Locate the cell with the specified text and output its (X, Y) center coordinate. 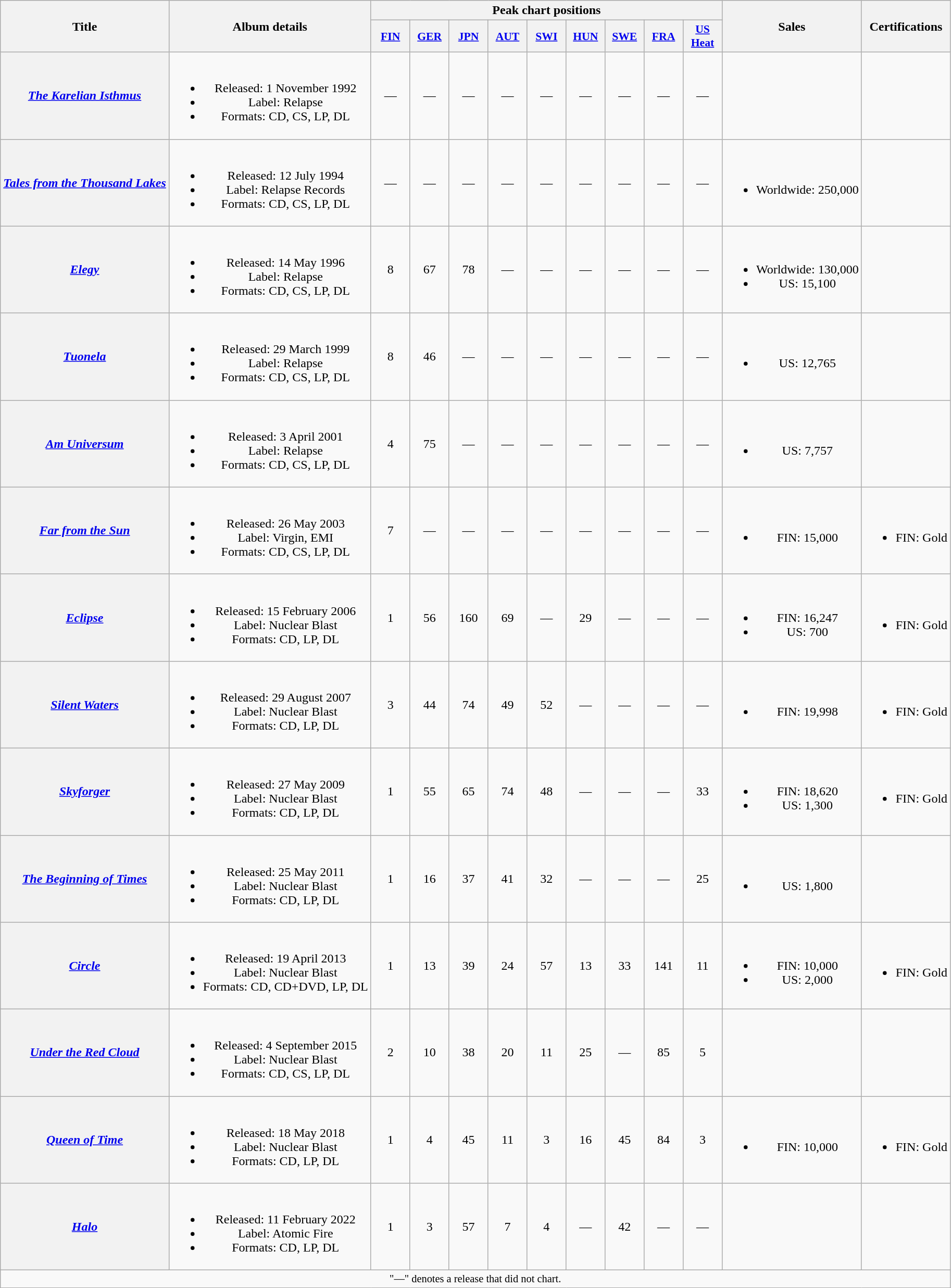
Skyforger (85, 792)
49 (507, 704)
AUT (507, 36)
GER (429, 36)
FIN: 15,000 (792, 530)
65 (469, 792)
29 (585, 618)
Eclipse (85, 618)
38 (469, 1053)
37 (469, 879)
Released: 14 May 1996Label: RelapseFormats: CD, CS, LP, DL (270, 270)
Released: 4 September 2015Label: Nuclear BlastFormats: CD, CS, LP, DL (270, 1053)
Released: 1 November 1992Label: RelapseFormats: CD, CS, LP, DL (270, 96)
46 (429, 356)
Released: 11 February 2022Label: Atomic FireFormats: CD, LP, DL (270, 1227)
67 (429, 270)
FIN: 18,620US: 1,300 (792, 792)
160 (469, 618)
US Heat (703, 36)
Album details (270, 26)
24 (507, 966)
Released: 29 March 1999Label: RelapseFormats: CD, CS, LP, DL (270, 356)
FIN: 19,998 (792, 704)
Under the Red Cloud (85, 1053)
FRA (664, 36)
"—" denotes a release that did not chart. (475, 1279)
Peak chart positions (546, 10)
Silent Waters (85, 704)
84 (664, 1140)
HUN (585, 36)
Released: 18 May 2018Label: Nuclear BlastFormats: CD, LP, DL (270, 1140)
Released: 15 February 2006Label: Nuclear BlastFormats: CD, LP, DL (270, 618)
39 (469, 966)
Worldwide: 250,000 (792, 182)
78 (469, 270)
The Beginning of Times (85, 879)
US: 1,800 (792, 879)
41 (507, 879)
SWE (625, 36)
Certifications (906, 26)
Title (85, 26)
Released: 29 August 2007Label: Nuclear BlastFormats: CD, LP, DL (270, 704)
44 (429, 704)
Far from the Sun (85, 530)
SWI (547, 36)
5 (703, 1053)
Circle (85, 966)
US: 12,765 (792, 356)
48 (547, 792)
Released: 27 May 2009Label: Nuclear BlastFormats: CD, LP, DL (270, 792)
FIN: 10,000US: 2,000 (792, 966)
Tuonela (85, 356)
Tales from the Thousand Lakes (85, 182)
69 (507, 618)
Elegy (85, 270)
Worldwide: 130,000US: 15,100 (792, 270)
2 (391, 1053)
42 (625, 1227)
Released: 19 April 2013Label: Nuclear BlastFormats: CD, CD+DVD, LP, DL (270, 966)
Released: 25 May 2011Label: Nuclear BlastFormats: CD, LP, DL (270, 879)
FIN (391, 36)
56 (429, 618)
52 (547, 704)
Released: 12 July 1994Label: Relapse RecordsFormats: CD, CS, LP, DL (270, 182)
Released: 26 May 2003Label: Virgin, EMIFormats: CD, CS, LP, DL (270, 530)
75 (429, 444)
32 (547, 879)
Halo (85, 1227)
Queen of Time (85, 1140)
Released: 3 April 2001Label: RelapseFormats: CD, CS, LP, DL (270, 444)
Am Universum (85, 444)
JPN (469, 36)
Sales (792, 26)
10 (429, 1053)
141 (664, 966)
85 (664, 1053)
The Karelian Isthmus (85, 96)
20 (507, 1053)
FIN: 10,000 (792, 1140)
FIN: 16,247US: 700 (792, 618)
US: 7,757 (792, 444)
55 (429, 792)
